Output the [x, y] coordinate of the center of the cell containing the given text.  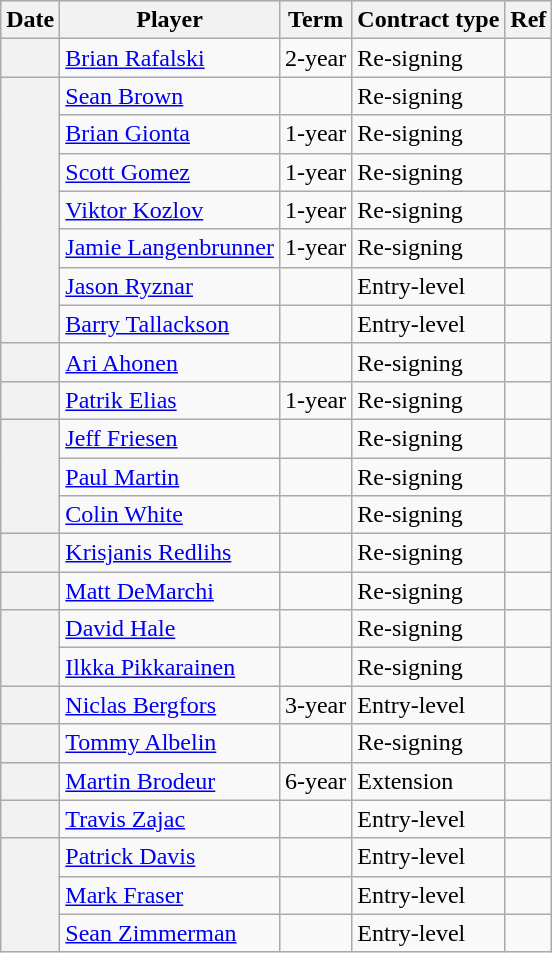
Ari Ahonen [170, 362]
2-year [315, 58]
Term [315, 20]
Patrik Elias [170, 400]
Sean Brown [170, 96]
Paul Martin [170, 477]
Krisjanis Redlihs [170, 553]
Jason Ryznar [170, 286]
Colin White [170, 515]
Niclas Bergfors [170, 705]
Martin Brodeur [170, 781]
Contract type [428, 20]
3-year [315, 705]
Date [30, 20]
Tommy Albelin [170, 743]
Mark Fraser [170, 895]
Player [170, 20]
6-year [315, 781]
Jeff Friesen [170, 438]
Jamie Langenbrunner [170, 248]
Ilkka Pikkarainen [170, 667]
Sean Zimmerman [170, 933]
Brian Gionta [170, 134]
Brian Rafalski [170, 58]
Patrick Davis [170, 857]
David Hale [170, 629]
Travis Zajac [170, 819]
Scott Gomez [170, 172]
Matt DeMarchi [170, 591]
Barry Tallackson [170, 324]
Viktor Kozlov [170, 210]
Extension [428, 781]
Ref [528, 20]
